Find where the given text appears and provide that cell's center as [X, Y] coordinate. 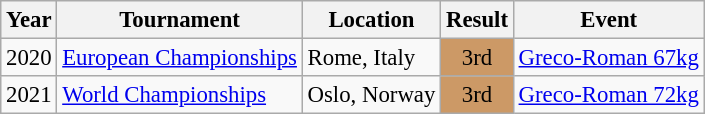
Year [29, 20]
World Championships [180, 95]
Location [371, 20]
Greco-Roman 67kg [608, 58]
2020 [29, 58]
European Championships [180, 58]
Rome, Italy [371, 58]
Oslo, Norway [371, 95]
Greco-Roman 72kg [608, 95]
Event [608, 20]
2021 [29, 95]
Result [478, 20]
Tournament [180, 20]
